Search for the cell housing the specified text and yield its (x, y) center coordinate. 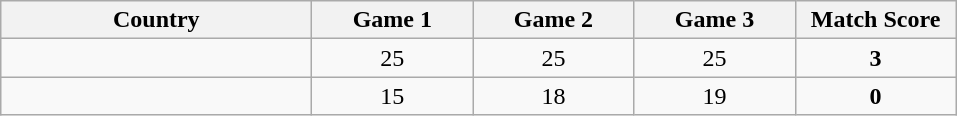
Game 3 (714, 20)
19 (714, 96)
Game 2 (554, 20)
Country (156, 20)
Match Score (876, 20)
18 (554, 96)
3 (876, 58)
15 (392, 96)
0 (876, 96)
Game 1 (392, 20)
